Pinpoint the cell where the given text exists, returning its (X, Y) midpoint coordinate. 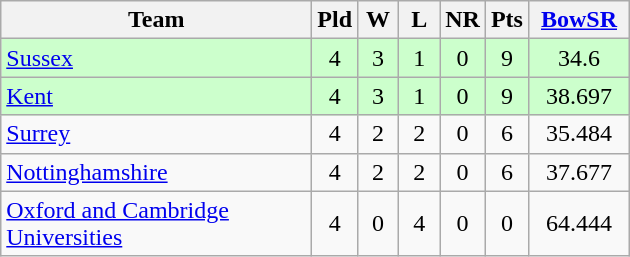
35.484 (578, 134)
Nottinghamshire (156, 172)
Team (156, 20)
Pld (335, 20)
BowSR (578, 20)
Oxford and Cambridge Universities (156, 224)
Surrey (156, 134)
W (378, 20)
37.677 (578, 172)
38.697 (578, 96)
Pts (506, 20)
34.6 (578, 58)
Kent (156, 96)
Sussex (156, 58)
64.444 (578, 224)
L (420, 20)
NR (463, 20)
